Find where the given text appears and provide that cell's center as [x, y] coordinate. 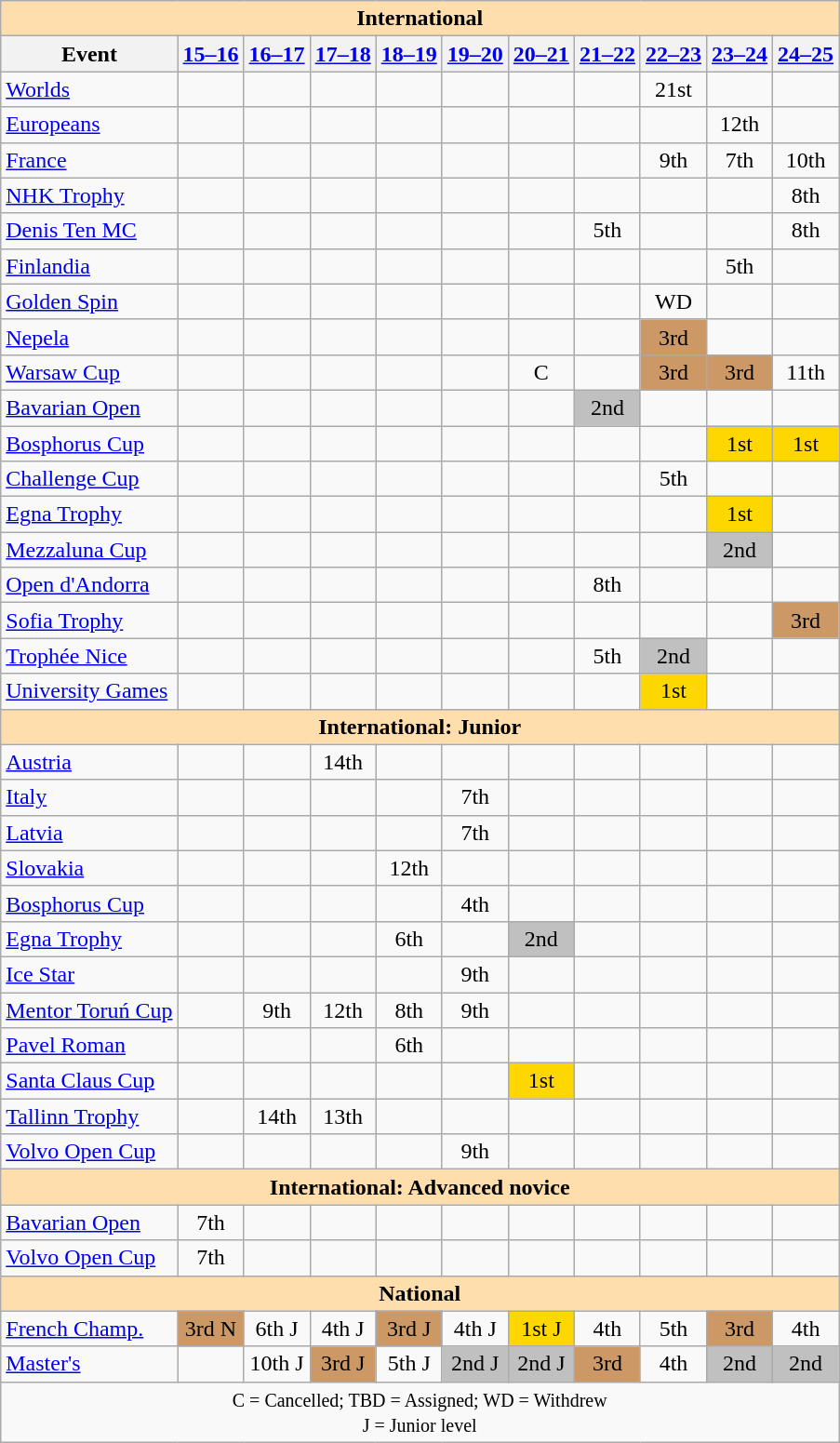
17–18 [342, 54]
10th [806, 160]
5th J [409, 1364]
20–21 [541, 54]
C [541, 372]
13th [342, 1116]
WD [673, 301]
Nepela [89, 337]
6th J [277, 1329]
1st J [541, 1329]
19–20 [474, 54]
International [420, 19]
23–24 [740, 54]
15–16 [210, 54]
National [420, 1293]
16–17 [277, 54]
International: Advanced novice [420, 1187]
Slovakia [89, 868]
Pavel Roman [89, 1046]
Finlandia [89, 266]
24–25 [806, 54]
Event [89, 54]
21–22 [607, 54]
Sofia Trophy [89, 621]
Europeans [89, 125]
France [89, 160]
Challenge Cup [89, 479]
Master's [89, 1364]
Denis Ten MC [89, 231]
3rd N [210, 1329]
Italy [89, 797]
21st [673, 89]
Tallinn Trophy [89, 1116]
Trophée Nice [89, 656]
Austria [89, 762]
International: Junior [420, 727]
10th J [277, 1364]
Golden Spin [89, 301]
Ice Star [89, 974]
NHK Trophy [89, 195]
Warsaw Cup [89, 372]
18–19 [409, 54]
Mezzaluna Cup [89, 550]
Latvia [89, 833]
University Games [89, 691]
Mentor Toruń Cup [89, 1009]
Santa Claus Cup [89, 1081]
11th [806, 372]
22–23 [673, 54]
C = Cancelled; TBD = Assigned; WD = Withdrew J = Junior level [420, 1412]
Worlds [89, 89]
French Champ. [89, 1329]
Open d'Andorra [89, 585]
